For the text-containing cell, return its midpoint in (X, Y) coordinate format. 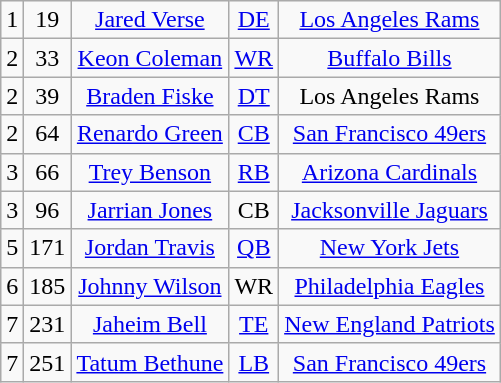
251 (48, 362)
185 (48, 286)
Jacksonville Jaguars (390, 210)
Jaheim Bell (150, 324)
QB (254, 248)
33 (48, 58)
6 (12, 286)
Buffalo Bills (390, 58)
Jordan Travis (150, 248)
Renardo Green (150, 134)
Arizona Cardinals (390, 172)
19 (48, 20)
New England Patriots (390, 324)
1 (12, 20)
66 (48, 172)
171 (48, 248)
Keon Coleman (150, 58)
Jared Verse (150, 20)
DT (254, 96)
64 (48, 134)
RB (254, 172)
96 (48, 210)
Tatum Bethune (150, 362)
Philadelphia Eagles (390, 286)
231 (48, 324)
5 (12, 248)
39 (48, 96)
New York Jets (390, 248)
Johnny Wilson (150, 286)
DE (254, 20)
TE (254, 324)
LB (254, 362)
Braden Fiske (150, 96)
Trey Benson (150, 172)
Jarrian Jones (150, 210)
